Scan for the cell matching the given text and deliver its [x, y] coordinate at center. 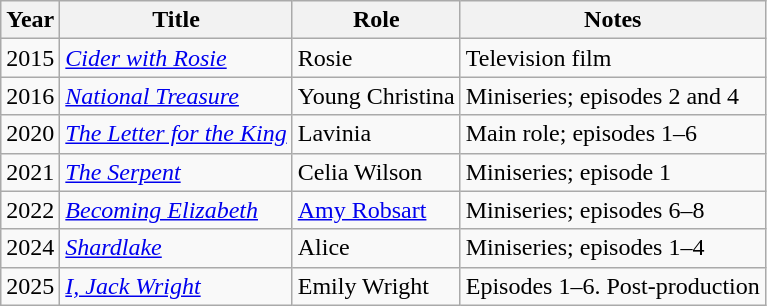
Title [176, 20]
I, Jack Wright [176, 286]
2016 [30, 96]
The Serpent [176, 172]
Cider with Rosie [176, 58]
The Letter for the King [176, 134]
2025 [30, 286]
Alice [376, 248]
Miniseries; episodes 1–4 [612, 248]
Emily Wright [376, 286]
2024 [30, 248]
2015 [30, 58]
Celia Wilson [376, 172]
Year [30, 20]
Notes [612, 20]
Main role; episodes 1–6 [612, 134]
Young Christina [376, 96]
Miniseries; episode 1 [612, 172]
Miniseries; episodes 6–8 [612, 210]
2022 [30, 210]
2021 [30, 172]
National Treasure [176, 96]
Shardlake [176, 248]
Episodes 1–6. Post-production [612, 286]
2020 [30, 134]
Role [376, 20]
Amy Robsart [376, 210]
Miniseries; episodes 2 and 4 [612, 96]
Becoming Elizabeth [176, 210]
Television film [612, 58]
Lavinia [376, 134]
Rosie [376, 58]
